Detect which cell encompasses the target text, then output its (x, y) center coordinate. 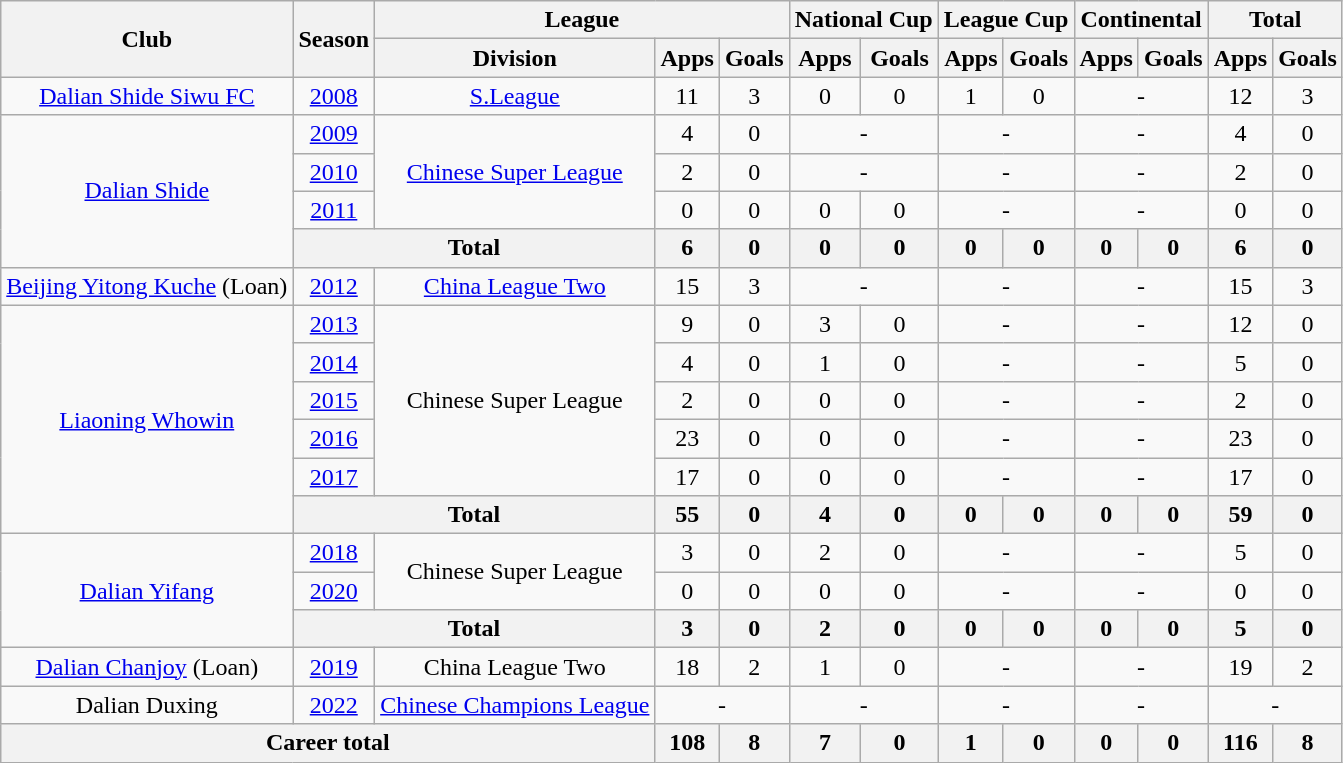
S.League (515, 96)
2017 (334, 477)
Club (147, 39)
Division (515, 58)
7 (825, 743)
116 (1240, 743)
2008 (334, 96)
2018 (334, 553)
2015 (334, 400)
2016 (334, 438)
Dalian Shide (147, 191)
Dalian Yifang (147, 591)
League (582, 20)
2020 (334, 591)
Chinese Champions League (515, 705)
Dalian Shide Siwu FC (147, 96)
Season (334, 39)
2022 (334, 705)
55 (687, 515)
Beijing Yitong Kuche (Loan) (147, 286)
108 (687, 743)
19 (1240, 667)
2012 (334, 286)
9 (687, 324)
2019 (334, 667)
2014 (334, 362)
League Cup (1006, 20)
2011 (334, 210)
11 (687, 96)
18 (687, 667)
National Cup (864, 20)
Continental (1141, 20)
Dalian Chanjoy (Loan) (147, 667)
2013 (334, 324)
2009 (334, 134)
2010 (334, 172)
Career total (328, 743)
Liaoning Whowin (147, 419)
59 (1240, 515)
Dalian Duxing (147, 705)
